Identify which cell holds the provided text, then report its [X, Y] central coordinate. 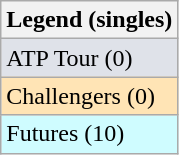
Futures (10) [90, 134]
Challengers (0) [90, 96]
Legend (singles) [90, 20]
ATP Tour (0) [90, 58]
